Scan for the cell matching the given text and deliver its [x, y] coordinate at center. 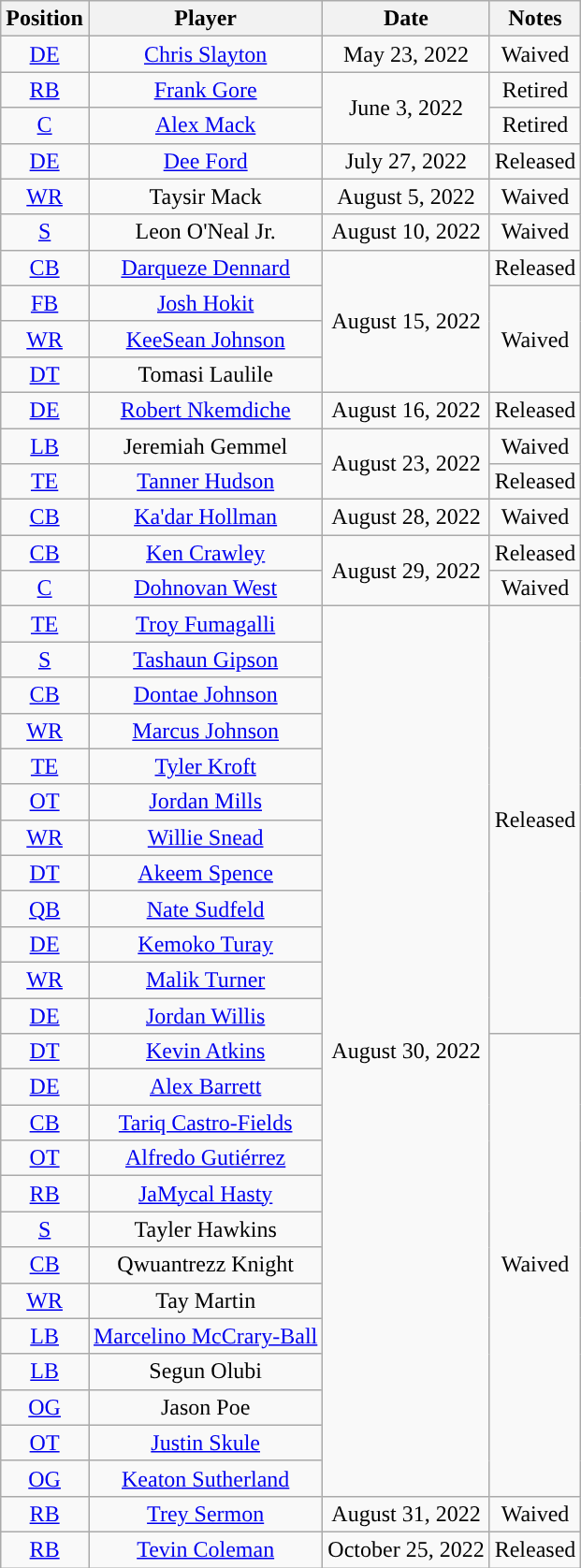
Kemoko Turay [205, 944]
Player [205, 19]
Tevin Coleman [205, 1549]
May 23, 2022 [406, 54]
August 16, 2022 [406, 410]
Troy Fumagalli [205, 624]
Ken Crawley [205, 553]
Ka'dar Hollman [205, 517]
Date [406, 19]
Robert Nkemdiche [205, 410]
Keaton Sutherland [205, 1478]
Tyler Kroft [205, 766]
Willie Snead [205, 837]
Tashaun Gipson [205, 660]
Chris Slayton [205, 54]
October 25, 2022 [406, 1549]
Tomasi Laulile [205, 374]
Justin Skule [205, 1443]
August 31, 2022 [406, 1514]
Taysir Mack [205, 196]
Dontae Johnson [205, 695]
Tay Martin [205, 1300]
Trey Sermon [205, 1514]
Tariq Castro-Fields [205, 1123]
Notes [535, 19]
Frank Gore [205, 90]
Position [45, 19]
August 10, 2022 [406, 232]
Jason Poe [205, 1407]
August 30, 2022 [406, 1052]
Nate Sudfeld [205, 908]
Alex Barrett [205, 1087]
FB [45, 303]
Leon O'Neal Jr. [205, 232]
August 5, 2022 [406, 196]
August 28, 2022 [406, 517]
Tayler Hawkins [205, 1229]
Jordan Willis [205, 1015]
Dohnovan West [205, 588]
June 3, 2022 [406, 108]
Qwuantrezz Knight [205, 1265]
Alex Mack [205, 125]
August 15, 2022 [406, 321]
KeeSean Johnson [205, 339]
Jeremiah Gemmel [205, 446]
August 23, 2022 [406, 464]
QB [45, 908]
August 29, 2022 [406, 571]
Segun Olubi [205, 1372]
July 27, 2022 [406, 161]
Darqueze Dennard [205, 268]
Alfredo Gutiérrez [205, 1158]
Akeem Spence [205, 873]
Marcus Johnson [205, 731]
JaMycal Hasty [205, 1194]
Malik Turner [205, 980]
Dee Ford [205, 161]
Kevin Atkins [205, 1052]
Tanner Hudson [205, 482]
Jordan Mills [205, 802]
Josh Hokit [205, 303]
Marcelino McCrary-Ball [205, 1336]
